Locate the cell with the specified text and output its (X, Y) center coordinate. 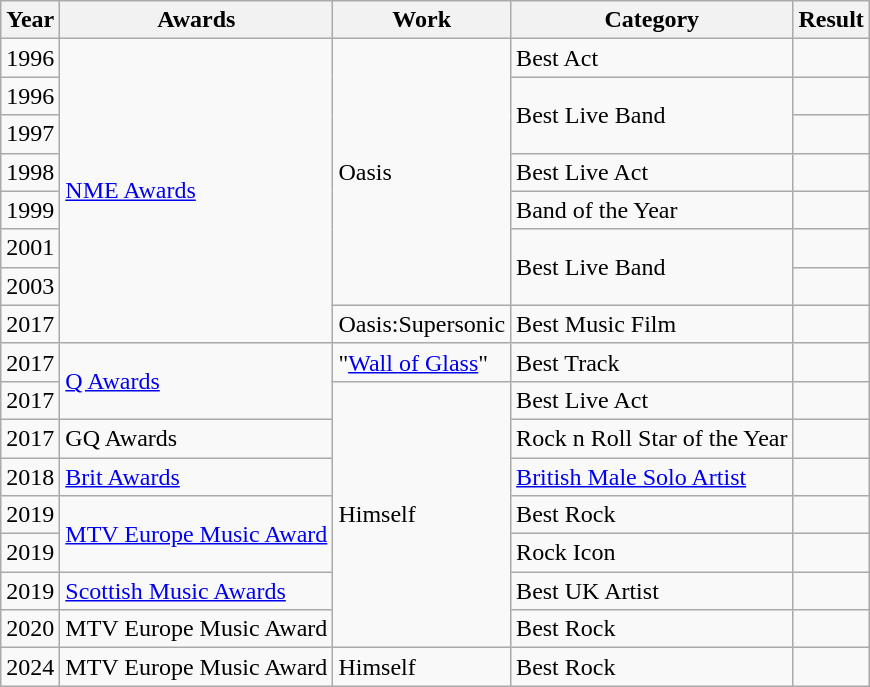
Q Awards (196, 381)
Scottish Music Awards (196, 591)
Rock n Roll Star of the Year (652, 438)
"Wall of Glass" (422, 362)
Work (422, 20)
Best UK Artist (652, 591)
Best Track (652, 362)
Brit Awards (196, 477)
Rock Icon (652, 553)
Oasis:Supersonic (422, 324)
Best Act (652, 58)
Band of the Year (652, 210)
1998 (30, 172)
British Male Solo Artist (652, 477)
GQ Awards (196, 438)
Oasis (422, 172)
NME Awards (196, 191)
Awards (196, 20)
2003 (30, 286)
2020 (30, 629)
1999 (30, 210)
Category (652, 20)
Year (30, 20)
Result (831, 20)
Best Music Film (652, 324)
2018 (30, 477)
1997 (30, 134)
2024 (30, 667)
2001 (30, 248)
